Find where the given text appears and provide that cell's center as (X, Y) coordinate. 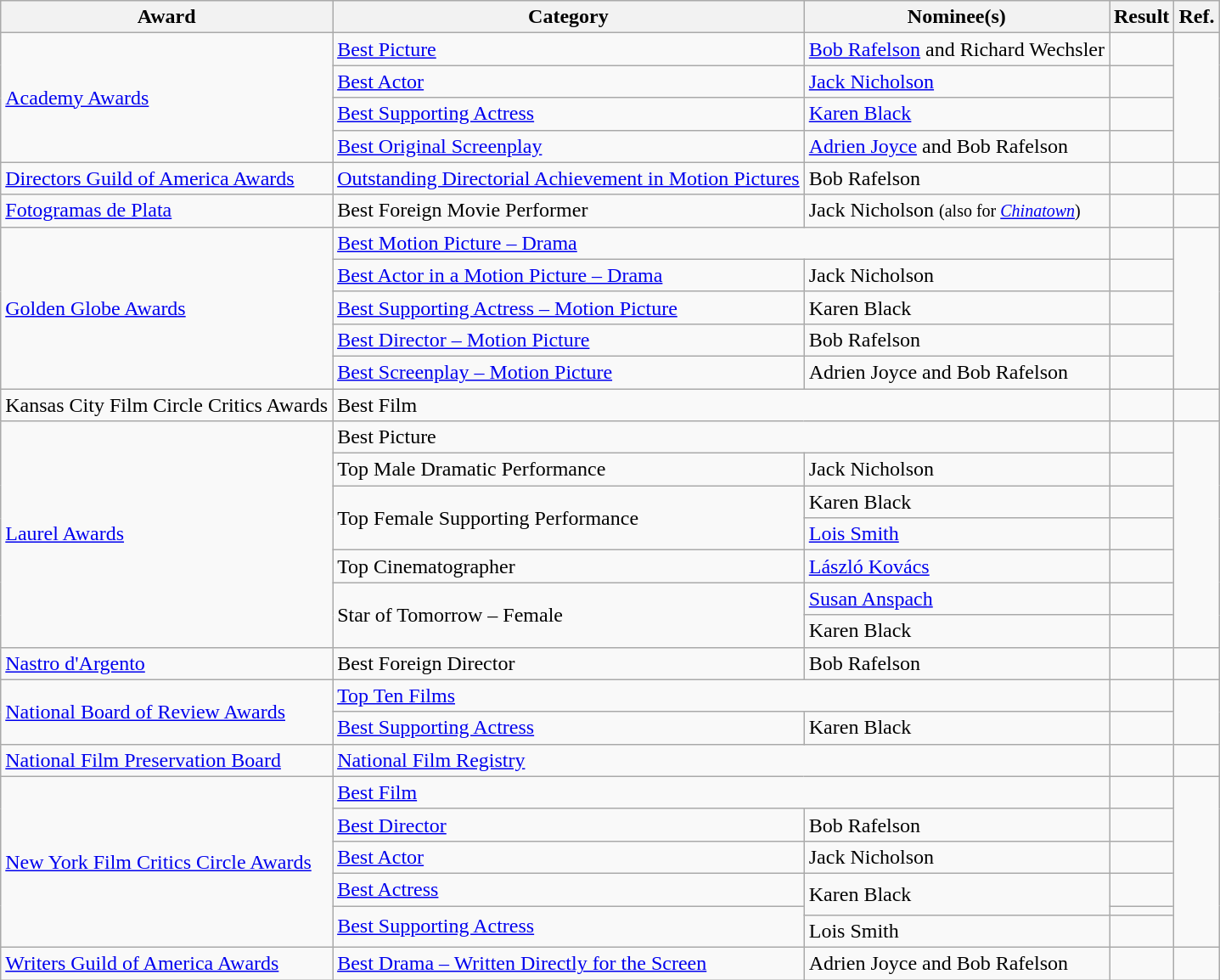
Best Drama – Written Directly for the Screen (569, 964)
Best Actress (569, 889)
Best Foreign Movie Performer (569, 211)
Best Supporting Actress – Motion Picture (569, 307)
Best Original Screenplay (569, 146)
Best Director – Motion Picture (569, 340)
Writers Guild of America Awards (166, 964)
National Film Preservation Board (166, 760)
Best Foreign Director (569, 663)
Award (166, 17)
Star of Tomorrow – Female (569, 615)
Best Actor in a Motion Picture – Drama (569, 275)
Laurel Awards (166, 534)
Best Director (569, 825)
Nominee(s) (956, 17)
Golden Globe Awards (166, 307)
Category (569, 17)
László Kovács (956, 566)
Jack Nicholson (also for Chinatown) (956, 211)
National Board of Review Awards (166, 712)
Best Screenplay – Motion Picture (569, 372)
Best Motion Picture – Drama (722, 243)
Top Ten Films (722, 696)
Susan Anspach (956, 599)
Top Female Supporting Performance (569, 518)
Top Cinematographer (569, 566)
Fotogramas de Plata (166, 211)
Kansas City Film Circle Critics Awards (166, 405)
Result (1141, 17)
National Film Registry (722, 760)
Outstanding Directorial Achievement in Motion Pictures (569, 178)
Top Male Dramatic Performance (569, 470)
New York Film Critics Circle Awards (166, 861)
Nastro d'Argento (166, 663)
Bob Rafelson and Richard Wechsler (956, 49)
Ref. (1197, 17)
Directors Guild of America Awards (166, 178)
Academy Awards (166, 98)
